Detect which cell encompasses the target text, then output its [X, Y] center coordinate. 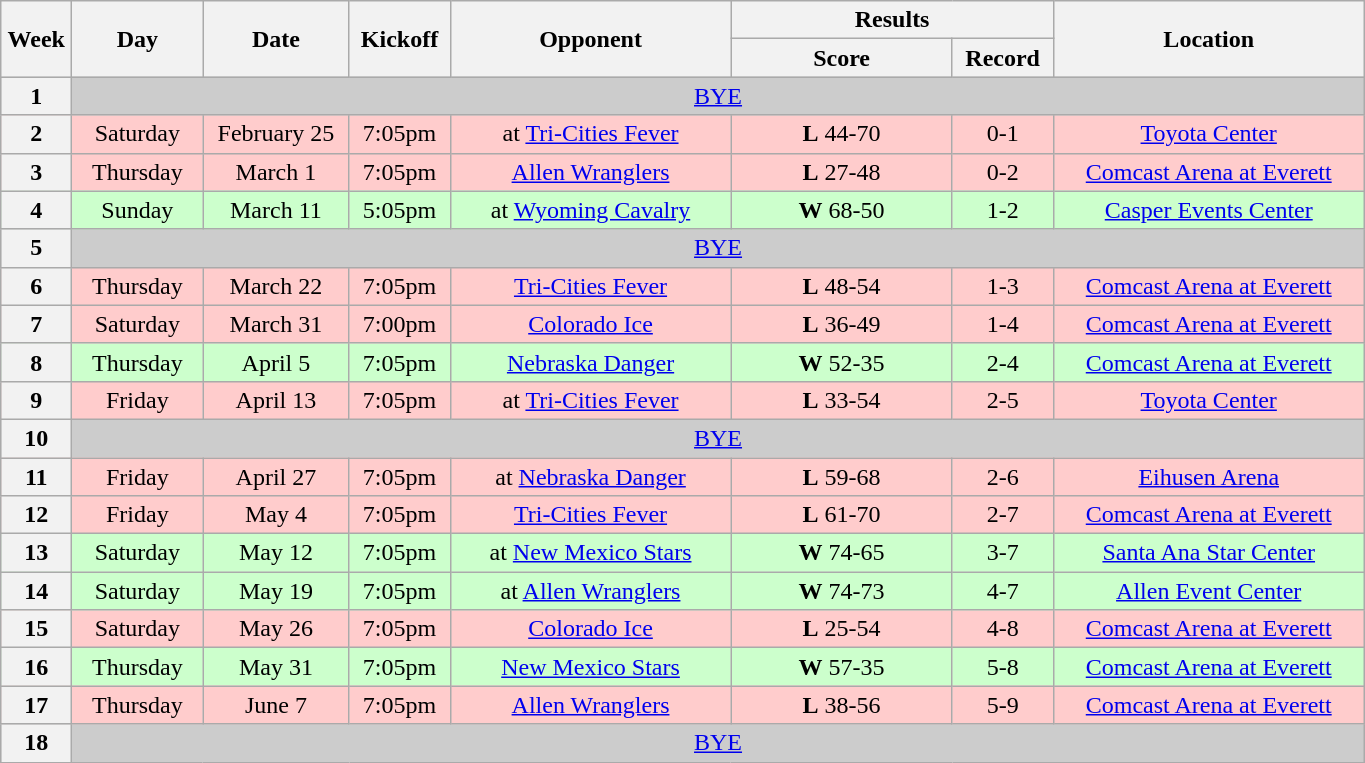
5-8 [1002, 667]
Kickoff [400, 39]
5:05pm [400, 210]
W 57-35 [842, 667]
2-4 [1002, 362]
May 31 [276, 667]
2-6 [1002, 477]
at Allen Wranglers [590, 591]
April 5 [276, 362]
5-9 [1002, 705]
Location [1208, 39]
Week [36, 39]
1-3 [1002, 286]
March 1 [276, 172]
at Wyoming Cavalry [590, 210]
W 74-65 [842, 553]
L 59-68 [842, 477]
Sunday [138, 210]
14 [36, 591]
Record [1002, 58]
Results [892, 20]
at Nebraska Danger [590, 477]
0-2 [1002, 172]
1 [36, 96]
April 13 [276, 400]
10 [36, 438]
Score [842, 58]
L 61-70 [842, 515]
1-2 [1002, 210]
at New Mexico Stars [590, 553]
W 74-73 [842, 591]
W 68-50 [842, 210]
4-8 [1002, 629]
15 [36, 629]
1-4 [1002, 324]
4-7 [1002, 591]
March 22 [276, 286]
7 [36, 324]
May 26 [276, 629]
February 25 [276, 134]
L 38-56 [842, 705]
L 44-70 [842, 134]
5 [36, 248]
Casper Events Center [1208, 210]
0-1 [1002, 134]
L 36-49 [842, 324]
3 [36, 172]
18 [36, 743]
March 31 [276, 324]
May 4 [276, 515]
Date [276, 39]
May 12 [276, 553]
4 [36, 210]
13 [36, 553]
New Mexico Stars [590, 667]
W 52-35 [842, 362]
April 27 [276, 477]
L 33-54 [842, 400]
March 11 [276, 210]
Santa Ana Star Center [1208, 553]
9 [36, 400]
L 25-54 [842, 629]
11 [36, 477]
12 [36, 515]
Eihusen Arena [1208, 477]
16 [36, 667]
L 27-48 [842, 172]
3-7 [1002, 553]
Day [138, 39]
Nebraska Danger [590, 362]
2-5 [1002, 400]
June 7 [276, 705]
8 [36, 362]
Allen Event Center [1208, 591]
2 [36, 134]
L 48-54 [842, 286]
May 19 [276, 591]
7:00pm [400, 324]
6 [36, 286]
Opponent [590, 39]
17 [36, 705]
2-7 [1002, 515]
